Output the [X, Y] coordinate of the center of the cell containing the given text.  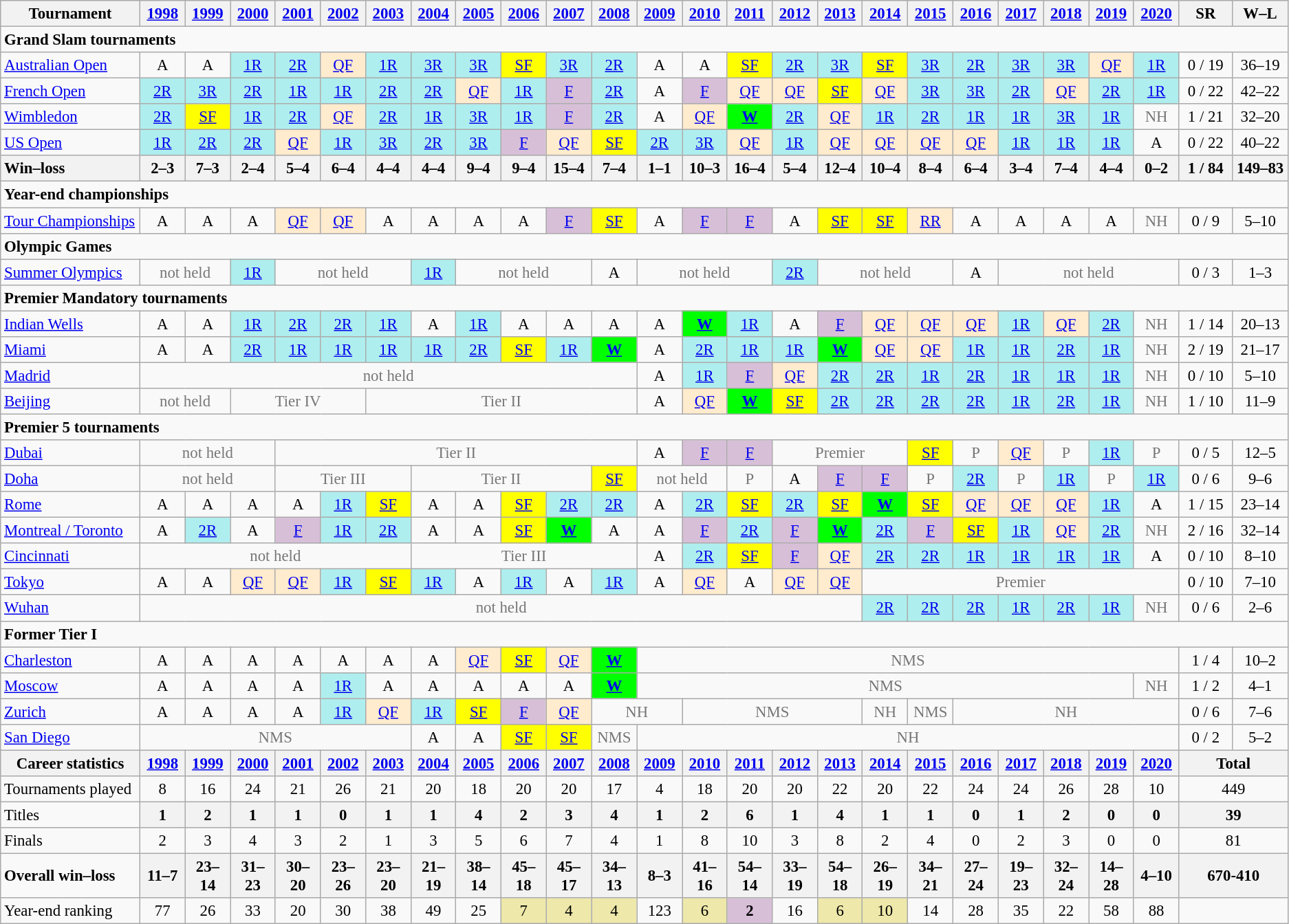
Montreal / Toronto [70, 531]
21–17 [1260, 350]
2–6 [1260, 608]
58 [1112, 911]
3–4 [1021, 168]
Wimbledon [70, 117]
Rome [70, 505]
20–13 [1260, 324]
0–2 [1156, 168]
Moscow [70, 685]
32–24 [1066, 876]
4–1 [1260, 685]
0 / 2 [1206, 738]
Zurich [70, 712]
W–L [1260, 14]
2–4 [253, 168]
Australian Open [70, 65]
14 [931, 911]
31–23 [253, 876]
39 [1234, 815]
12–5 [1260, 453]
1 / 15 [1206, 505]
Dubai [70, 453]
Grand Slam tournaments [644, 40]
21–19 [433, 876]
33–19 [795, 876]
45–17 [569, 876]
French Open [70, 91]
SR [1206, 14]
30 [343, 911]
2 / 19 [1206, 350]
88 [1156, 911]
Tokyo [70, 582]
38 [389, 911]
Titles [70, 815]
35 [1021, 911]
Overall win–loss [70, 876]
Total [1234, 763]
149–83 [1260, 168]
Tour Championships [70, 221]
40–22 [1260, 143]
San Diego [70, 738]
41–16 [705, 876]
Tier IV [299, 401]
Premier 5 tournaments [644, 427]
Indian Wells [70, 324]
34–21 [931, 876]
8–4 [931, 168]
1 / 84 [1206, 168]
1–1 [660, 168]
14–28 [1112, 876]
32–14 [1260, 531]
9–6 [1260, 479]
Olympic Games [644, 246]
38–14 [479, 876]
1 / 2 [1206, 685]
23–26 [343, 876]
5 [479, 841]
7–6 [1260, 712]
Premier Mandatory tournaments [644, 298]
30–20 [298, 876]
1 / 4 [1206, 660]
Summer Olympics [70, 272]
11–7 [162, 876]
2 / 16 [1206, 531]
11–9 [1260, 401]
10–4 [885, 168]
45–18 [523, 876]
42–22 [1260, 91]
Charleston [70, 660]
Beijing [70, 401]
77 [162, 911]
25 [479, 911]
34–13 [614, 876]
Miami [70, 350]
36–19 [1260, 65]
Year-end ranking [70, 911]
670-410 [1234, 876]
0 / 9 [1206, 221]
2–3 [162, 168]
49 [433, 911]
12–4 [840, 168]
0 / 19 [1206, 65]
32–20 [1260, 117]
4–10 [1156, 876]
1 / 14 [1206, 324]
5–2 [1260, 738]
81 [1234, 841]
1 / 10 [1206, 401]
33 [253, 911]
19–23 [1021, 876]
US Open [70, 143]
Wuhan [70, 608]
10–3 [705, 168]
54–18 [840, 876]
10–2 [1260, 660]
17 [614, 789]
1 / 21 [1206, 117]
8–10 [1260, 556]
449 [1234, 789]
26–19 [885, 876]
27–24 [976, 876]
Year-end championships [644, 195]
Cincinnati [70, 556]
1–3 [1260, 272]
16–4 [750, 168]
15–4 [569, 168]
23–20 [389, 876]
Tournament [70, 14]
Win–loss [70, 168]
Finals [70, 841]
Tournaments played [70, 789]
0 / 5 [1206, 453]
Doha [70, 479]
Former Tier I [644, 634]
123 [660, 911]
54–14 [750, 876]
Madrid [70, 375]
7–3 [208, 168]
Career statistics [70, 763]
7–10 [1260, 582]
RR [931, 221]
0 / 3 [1206, 272]
8–3 [660, 876]
